Output the [X, Y] coordinate of the center of the cell containing the given text.  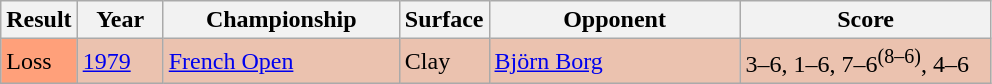
1979 [120, 62]
French Open [281, 62]
Björn Borg [614, 62]
Opponent [614, 20]
Surface [444, 20]
Result [39, 20]
Score [866, 20]
Clay [444, 62]
Championship [281, 20]
3–6, 1–6, 7–6(8–6), 4–6 [866, 62]
Year [120, 20]
Loss [39, 62]
